Pinpoint the cell where the given text exists, returning its (X, Y) midpoint coordinate. 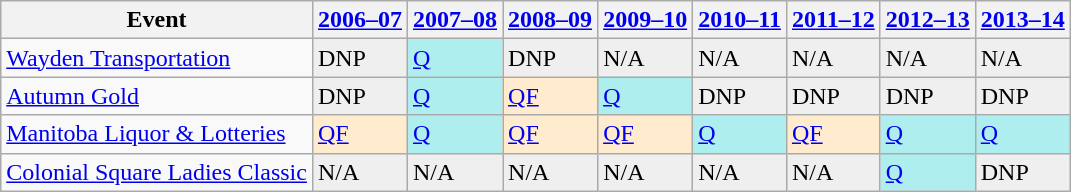
2008–09 (550, 20)
2010–11 (740, 20)
2006–07 (360, 20)
Manitoba Liquor & Lotteries (157, 134)
Colonial Square Ladies Classic (157, 172)
Event (157, 20)
2007–08 (454, 20)
Wayden Transportation (157, 58)
Autumn Gold (157, 96)
2012–13 (928, 20)
2009–10 (646, 20)
2013–14 (1022, 20)
2011–12 (833, 20)
